Search for the cell housing the specified text and yield its [X, Y] center coordinate. 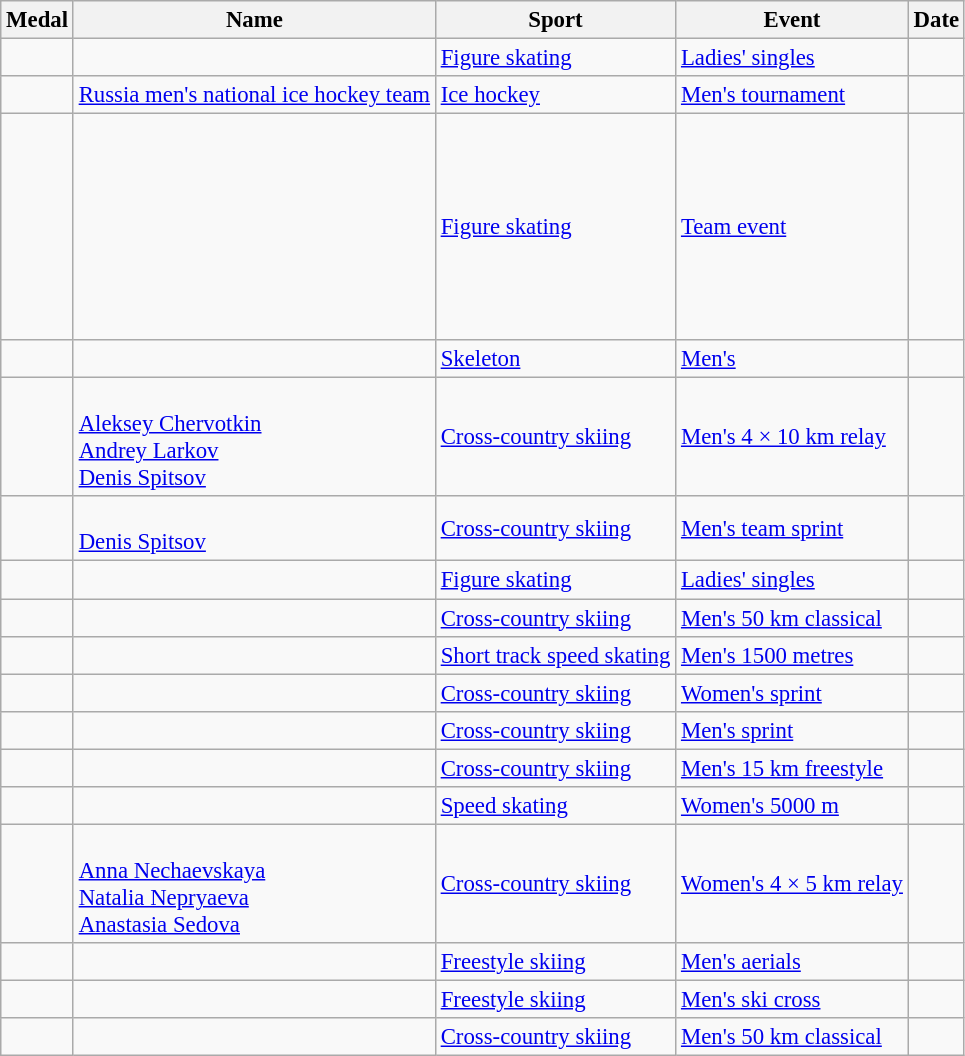
Anna NechaevskayaNatalia NepryaevaAnastasia Sedova [254, 884]
Men's [792, 359]
Men's 1500 metres [792, 655]
Name [254, 20]
Event [792, 20]
Men's 4 × 10 km relay [792, 438]
Women's 4 × 5 km relay [792, 884]
Sport [555, 20]
Russia men's national ice hockey team [254, 95]
Ice hockey [555, 95]
Short track speed skating [555, 655]
Team event [792, 228]
Women's 5000 m [792, 806]
Men's ski cross [792, 999]
Medal [38, 20]
Women's sprint [792, 693]
Men's aerials [792, 962]
Men's tournament [792, 95]
Speed skating [555, 806]
Men's 15 km freestyle [792, 768]
Aleksey ChervotkinAndrey LarkovDenis Spitsov [254, 438]
Men's sprint [792, 730]
Skeleton [555, 359]
Men's team sprint [792, 528]
Date [936, 20]
Denis Spitsov [254, 528]
